Extract the (x, y) coordinate from the center of the cell holding the provided text.  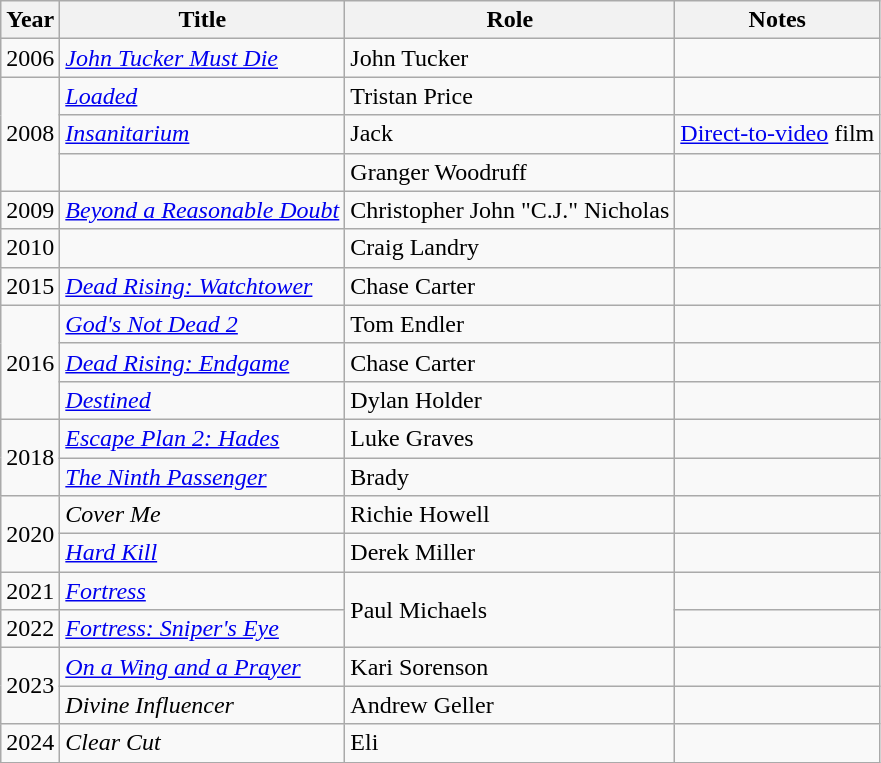
2015 (30, 286)
Dead Rising: Endgame (202, 362)
Clear Cut (202, 743)
Fortress (202, 591)
2024 (30, 743)
Christopher John "C.J." Nicholas (510, 210)
2016 (30, 362)
2021 (30, 591)
Year (30, 20)
Divine Influencer (202, 705)
Fortress: Sniper's Eye (202, 629)
2009 (30, 210)
Kari Sorenson (510, 667)
2010 (30, 248)
Jack (510, 134)
Hard Kill (202, 553)
The Ninth Passenger (202, 477)
2018 (30, 457)
2008 (30, 134)
Derek Miller (510, 553)
Luke Graves (510, 438)
Loaded (202, 96)
God's Not Dead 2 (202, 324)
Role (510, 20)
On a Wing and a Prayer (202, 667)
Title (202, 20)
Dylan Holder (510, 400)
Tristan Price (510, 96)
Paul Michaels (510, 610)
Notes (778, 20)
2006 (30, 58)
Dead Rising: Watchtower (202, 286)
Richie Howell (510, 515)
2020 (30, 534)
Eli (510, 743)
Insanitarium (202, 134)
Beyond a Reasonable Doubt (202, 210)
Andrew Geller (510, 705)
Tom Endler (510, 324)
2023 (30, 686)
John Tucker Must Die (202, 58)
2022 (30, 629)
Granger Woodruff (510, 172)
Destined (202, 400)
Craig Landry (510, 248)
John Tucker (510, 58)
Cover Me (202, 515)
Brady (510, 477)
Direct-to-video film (778, 134)
Escape Plan 2: Hades (202, 438)
